Provide the (x, y) coordinate of the cell's center where the given text is located.  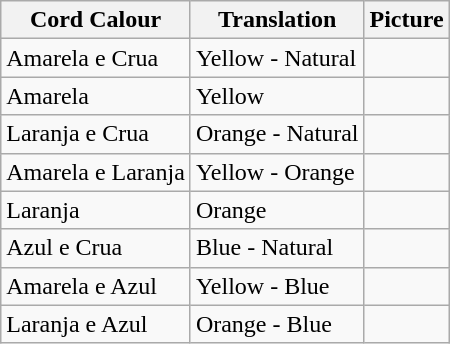
Amarela (96, 96)
Orange - Blue (277, 324)
Picture (406, 20)
Translation (277, 20)
Blue - Natural (277, 248)
Cord Calour (96, 20)
Amarela e Crua (96, 58)
Yellow - Blue (277, 286)
Yellow - Orange (277, 172)
Laranja (96, 210)
Amarela e Laranja (96, 172)
Laranja e Crua (96, 134)
Orange - Natural (277, 134)
Yellow - Natural (277, 58)
Azul e Crua (96, 248)
Amarela e Azul (96, 286)
Laranja e Azul (96, 324)
Yellow (277, 96)
Orange (277, 210)
